Find where the given text appears and provide that cell's center as (X, Y) coordinate. 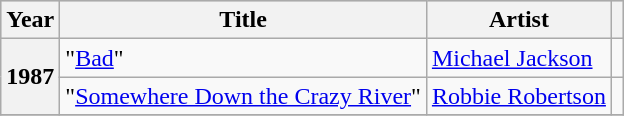
Artist (518, 20)
Title (244, 20)
Robbie Robertson (518, 96)
"Bad" (244, 58)
"Somewhere Down the Crazy River" (244, 96)
Michael Jackson (518, 58)
1987 (30, 77)
Year (30, 20)
